Scan for the cell matching the given text and deliver its [x, y] coordinate at center. 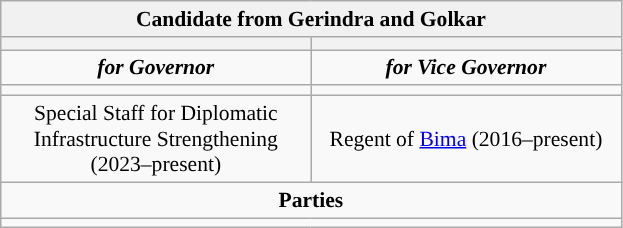
for Vice Governor [466, 68]
for Governor [156, 68]
Parties [311, 200]
Special Staff for Diplomatic Infrastructure Strengthening (2023–present) [156, 140]
Regent of Bima (2016–present) [466, 140]
Candidate from Gerindra and Golkar [311, 19]
